From the cell containing the given text, extract its center point as [x, y] coordinate. 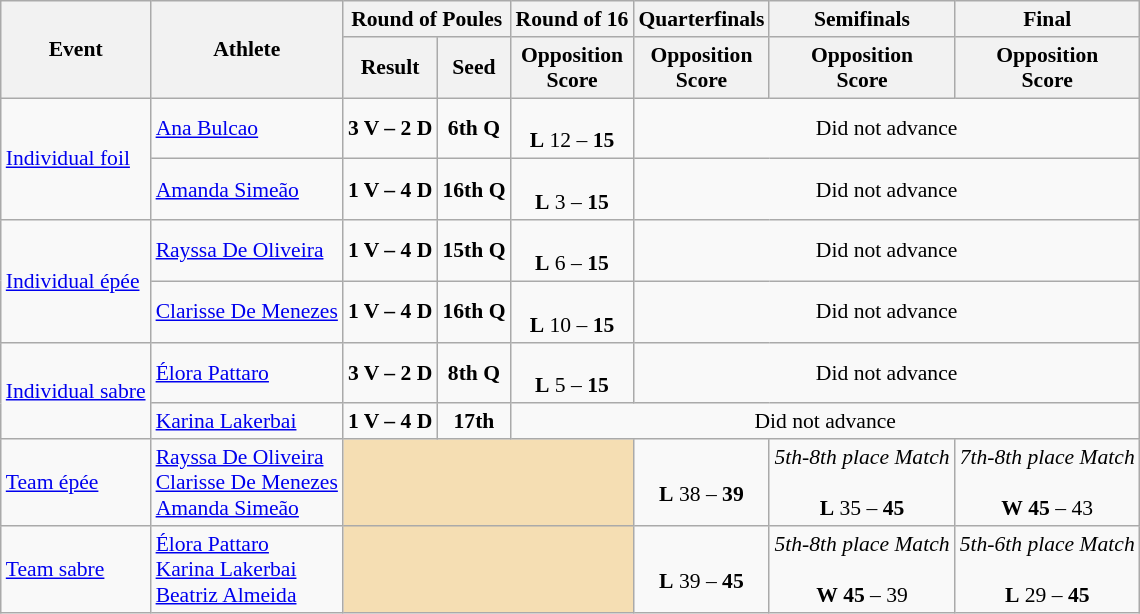
7th-8th place MatchW 45 – 43 [1048, 482]
Event [76, 50]
Élora Pattaro [247, 372]
Round of Poules [427, 19]
Clarisse De Menezes [247, 312]
Quarterfinals [701, 19]
Semifinals [862, 19]
Ana Bulcao [247, 128]
L 6 – 15 [572, 250]
L 12 – 15 [572, 128]
8th Q [474, 372]
Rayssa De OliveiraClarisse De MenezesAmanda Simeão [247, 482]
Result [390, 68]
Team épée [76, 482]
Seed [474, 68]
Team sabre [76, 570]
Rayssa De Oliveira [247, 250]
Karina Lakerbai [247, 422]
Round of 16 [572, 19]
L 39 – 45 [701, 570]
15th Q [474, 250]
L 10 – 15 [572, 312]
Amanda Simeão [247, 190]
17th [474, 422]
Individual sabre [76, 390]
L 38 – 39 [701, 482]
L 3 – 15 [572, 190]
Athlete [247, 50]
Individual foil [76, 159]
L 5 – 15 [572, 372]
5th-8th place MatchW 45 – 39 [862, 570]
6th Q [474, 128]
Élora PattaroKarina LakerbaiBeatriz Almeida [247, 570]
5th-8th place MatchL 35 – 45 [862, 482]
Final [1048, 19]
5th-6th place MatchL 29 – 45 [1048, 570]
Individual épée [76, 281]
